Search for the cell housing the specified text and yield its (x, y) center coordinate. 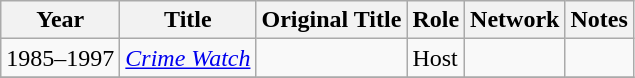
Notes (599, 20)
Year (60, 20)
Crime Watch (188, 58)
Network (515, 20)
Original Title (332, 20)
Host (436, 58)
Title (188, 20)
Role (436, 20)
1985–1997 (60, 58)
